Return the (x, y) coordinate for the center point of the cell that contains the specified text.  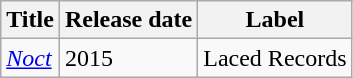
Label (275, 20)
Title (30, 20)
Noct (30, 58)
Laced Records (275, 58)
Release date (128, 20)
2015 (128, 58)
